Identify which cell holds the provided text, then report its (X, Y) central coordinate. 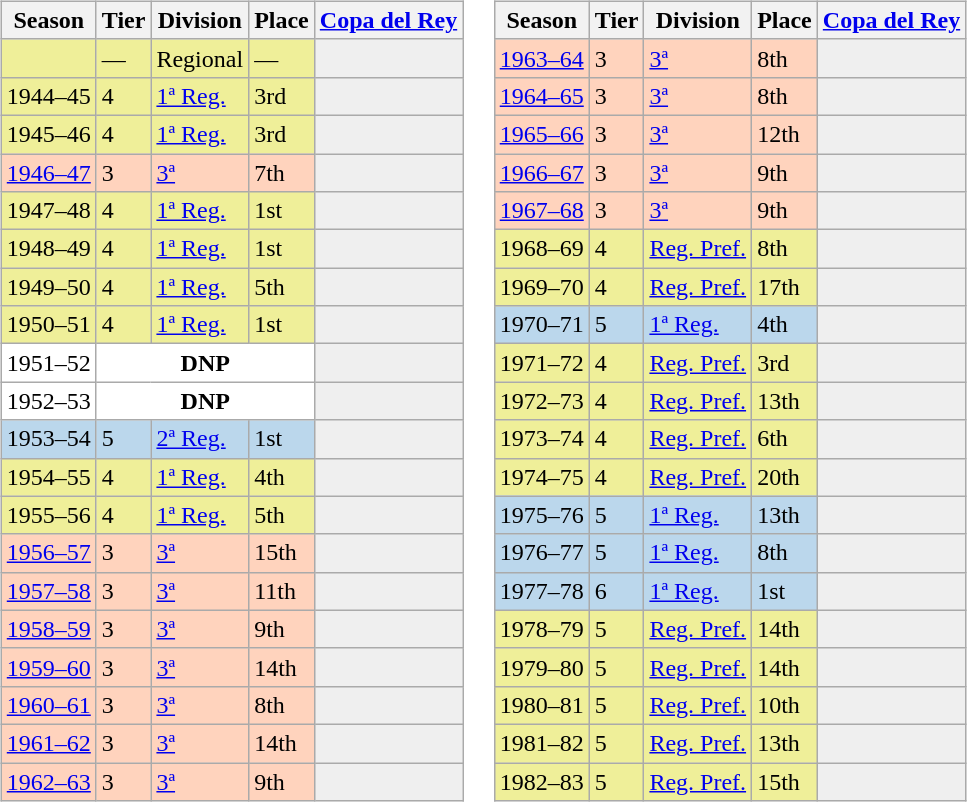
1978–79 (542, 629)
1962–63 (48, 781)
1948–49 (48, 249)
1979–80 (542, 667)
1945–46 (48, 134)
6th (785, 439)
Regional (200, 58)
1961–62 (48, 743)
1953–54 (48, 439)
1971–72 (542, 363)
2ª Reg. (200, 439)
11th (282, 591)
1973–74 (542, 439)
1965–66 (542, 134)
1970–71 (542, 325)
1968–69 (542, 249)
1977–78 (542, 591)
1952–53 (48, 401)
17th (785, 287)
7th (282, 173)
1964–65 (542, 96)
1969–70 (542, 287)
1958–59 (48, 629)
1976–77 (542, 553)
1959–60 (48, 667)
1957–58 (48, 591)
6 (616, 591)
1949–50 (48, 287)
1956–57 (48, 553)
1981–82 (542, 743)
1974–75 (542, 477)
1972–73 (542, 401)
1946–47 (48, 173)
1967–68 (542, 211)
1966–67 (542, 173)
1947–48 (48, 211)
10th (785, 705)
1960–61 (48, 705)
12th (785, 134)
1955–56 (48, 515)
1980–81 (542, 705)
20th (785, 477)
1950–51 (48, 325)
1954–55 (48, 477)
1951–52 (48, 363)
1944–45 (48, 96)
1963–64 (542, 58)
1975–76 (542, 515)
1982–83 (542, 781)
